Capture the cell that displays the provided text and extract its (X, Y) central coordinate. 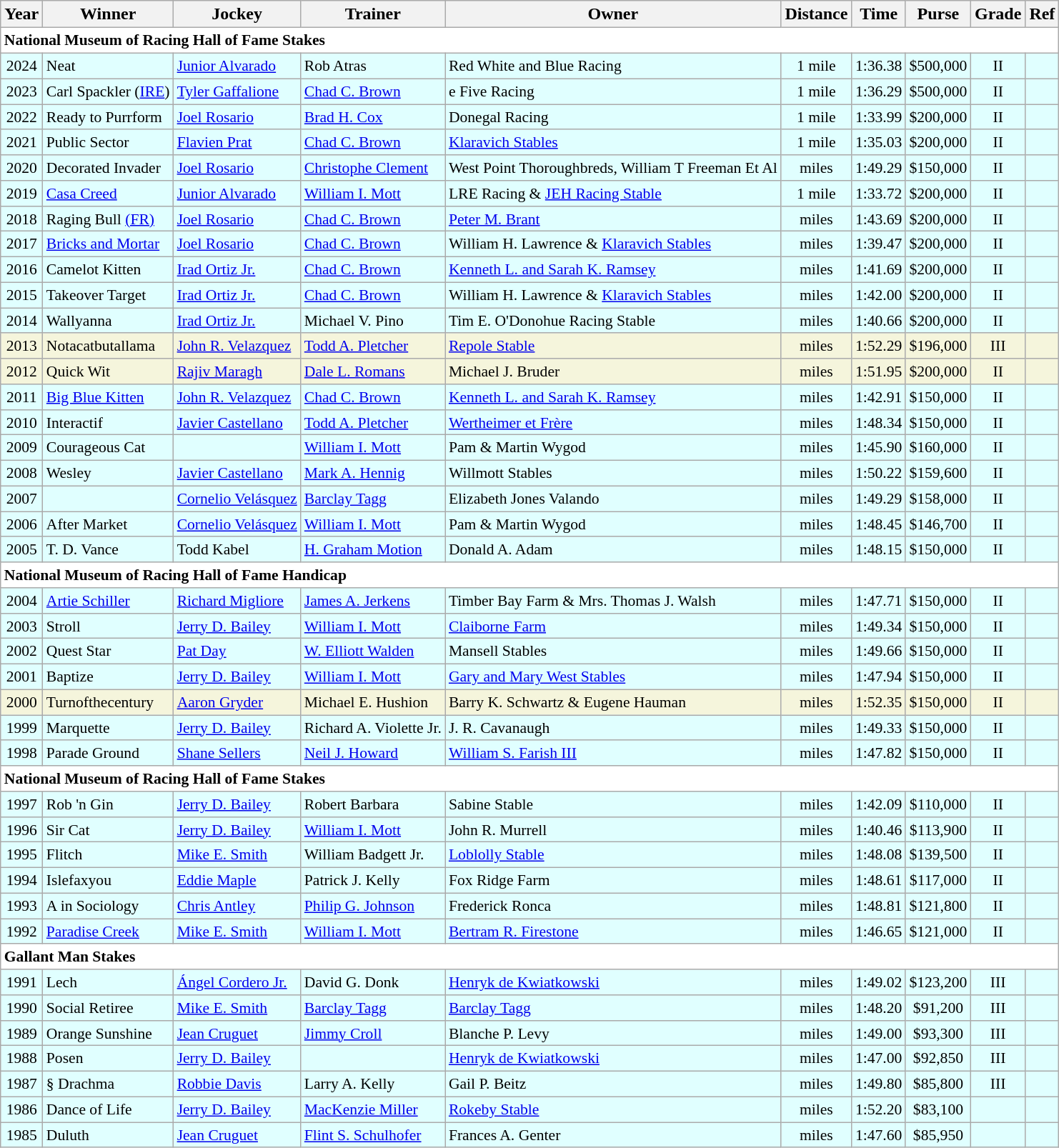
National Museum of Racing Hall of Fame Handicap (530, 575)
Time (879, 14)
1:46.65 (879, 932)
e Five Racing (613, 91)
2024 (21, 66)
Loblolly Stable (613, 855)
Jockey (237, 14)
1985 (21, 1135)
$121,000 (938, 932)
Distance (816, 14)
$113,900 (938, 829)
2001 (21, 677)
$85,950 (938, 1135)
Neat (109, 66)
Blanche P. Levy (613, 1033)
Ángel Cordero Jr. (237, 982)
Owner (613, 14)
1999 (21, 728)
2004 (21, 601)
Notacatbutallama (109, 346)
Eddie Maple (237, 880)
$85,800 (938, 1084)
1:49.34 (879, 626)
Willmott Stables (613, 473)
Shane Sellers (237, 753)
David G. Donk (373, 982)
1:41.69 (879, 269)
Flint S. Schulhofer (373, 1135)
2003 (21, 626)
Barry K. Schwartz & Eugene Hauman (613, 702)
2013 (21, 346)
Interactif (109, 422)
1:51.95 (879, 371)
1:42.09 (879, 804)
Baptize (109, 677)
Todd Kabel (237, 549)
1:47.71 (879, 601)
2002 (21, 652)
2020 (21, 168)
1:52.29 (879, 346)
1:43.69 (879, 219)
Dale L. Romans (373, 371)
Grade (998, 14)
Tim E. O'Donohue Racing Stable (613, 321)
Red White and Blue Racing (613, 66)
Turnofthecentury (109, 702)
2015 (21, 295)
1:48.20 (879, 1008)
$123,200 (938, 982)
$196,000 (938, 346)
Duluth (109, 1135)
Quick Wit (109, 371)
Fox Ridge Farm (613, 880)
Patrick J. Kelly (373, 880)
1990 (21, 1008)
Rob Atras (373, 66)
Year (21, 14)
Flavien Prat (237, 142)
Repole Stable (613, 346)
Carl Spackler (IRE) (109, 91)
Wesley (109, 473)
John R. Murrell (613, 829)
Larry A. Kelly (373, 1084)
Michael V. Pino (373, 321)
Bertram R. Firestone (613, 932)
1:47.94 (879, 677)
1:47.82 (879, 753)
$146,700 (938, 524)
Posen (109, 1059)
Michael E. Hushion (373, 702)
1:48.08 (879, 855)
1:52.20 (879, 1109)
Rob 'n Gin (109, 804)
2023 (21, 91)
Gary and Mary West Stables (613, 677)
Ref (1042, 14)
Mansell Stables (613, 652)
Parade Ground (109, 753)
2005 (21, 549)
Purse (938, 14)
1:47.00 (879, 1059)
$110,000 (938, 804)
Frances A. Genter (613, 1135)
1996 (21, 829)
1:49.00 (879, 1033)
Christophe Clement (373, 168)
Big Blue Kitten (109, 397)
Chris Antley (237, 906)
2019 (21, 194)
Donegal Racing (613, 117)
Pat Day (237, 652)
1:52.35 (879, 702)
2000 (21, 702)
Wertheimer et Frère (613, 422)
J. R. Cavanaugh (613, 728)
LRE Racing & JEH Racing Stable (613, 194)
William S. Farish III (613, 753)
James A. Jerkens (373, 601)
$159,600 (938, 473)
Robert Barbara (373, 804)
Donald A. Adam (613, 549)
1:48.34 (879, 422)
A in Sociology (109, 906)
Artie Schiller (109, 601)
Peter M. Brant (613, 219)
Public Sector (109, 142)
$158,000 (938, 499)
Jimmy Croll (373, 1033)
William Badgett Jr. (373, 855)
Marquette (109, 728)
Stroll (109, 626)
2008 (21, 473)
1:42.00 (879, 295)
2021 (21, 142)
$91,200 (938, 1008)
1986 (21, 1109)
1:33.72 (879, 194)
H. Graham Motion (373, 549)
1991 (21, 982)
1:42.91 (879, 397)
Sir Cat (109, 829)
West Point Thoroughbreds, William T Freeman Et Al (613, 168)
Camelot Kitten (109, 269)
1994 (21, 880)
Winner (109, 14)
1:36.38 (879, 66)
Gail P. Beitz (613, 1084)
Raging Bull (FR) (109, 219)
1992 (21, 932)
Gallant Man Stakes (530, 957)
1:40.46 (879, 829)
Mark A. Hennig (373, 473)
Robbie Davis (237, 1084)
Neil J. Howard (373, 753)
2010 (21, 422)
Tyler Gaffalione (237, 91)
$121,800 (938, 906)
1:40.66 (879, 321)
Trainer (373, 14)
Courageous Cat (109, 448)
Flitch (109, 855)
1:39.47 (879, 244)
2022 (21, 117)
§ Drachma (109, 1084)
2016 (21, 269)
1987 (21, 1084)
1:48.15 (879, 549)
Sabine Stable (613, 804)
Orange Sunshine (109, 1033)
2017 (21, 244)
Richard A. Violette Jr. (373, 728)
1:33.99 (879, 117)
2011 (21, 397)
Casa Creed (109, 194)
Klaravich Stables (613, 142)
Philip G. Johnson (373, 906)
Rajiv Maragh (237, 371)
Lech (109, 982)
Ready to Purrform (109, 117)
1997 (21, 804)
$92,850 (938, 1059)
Elizabeth Jones Valando (613, 499)
1:45.90 (879, 448)
1:49.02 (879, 982)
1:50.22 (879, 473)
Paradise Creek (109, 932)
MacKenzie Miller (373, 1109)
W. Elliott Walden (373, 652)
Decorated Invader (109, 168)
Michael J. Bruder (613, 371)
1995 (21, 855)
Dance of Life (109, 1109)
Rokeby Stable (613, 1109)
$160,000 (938, 448)
1:49.33 (879, 728)
1989 (21, 1033)
1:48.61 (879, 880)
1998 (21, 753)
Timber Bay Farm & Mrs. Thomas J. Walsh (613, 601)
$83,100 (938, 1109)
1:36.29 (879, 91)
$117,000 (938, 880)
Claiborne Farm (613, 626)
Frederick Ronca (613, 906)
Islefaxyou (109, 880)
Bricks and Mortar (109, 244)
2018 (21, 219)
1988 (21, 1059)
1:35.03 (879, 142)
2009 (21, 448)
1993 (21, 906)
After Market (109, 524)
Aaron Gryder (237, 702)
1:47.60 (879, 1135)
T. D. Vance (109, 549)
1:48.45 (879, 524)
2012 (21, 371)
2014 (21, 321)
Social Retiree (109, 1008)
2006 (21, 524)
Takeover Target (109, 295)
1:49.80 (879, 1084)
Brad H. Cox (373, 117)
1:48.81 (879, 906)
2007 (21, 499)
$93,300 (938, 1033)
$139,500 (938, 855)
Wallyanna (109, 321)
1:49.66 (879, 652)
Richard Migliore (237, 601)
Quest Star (109, 652)
